Determine the [X, Y] coordinate at the center of the cell enclosing the given text.  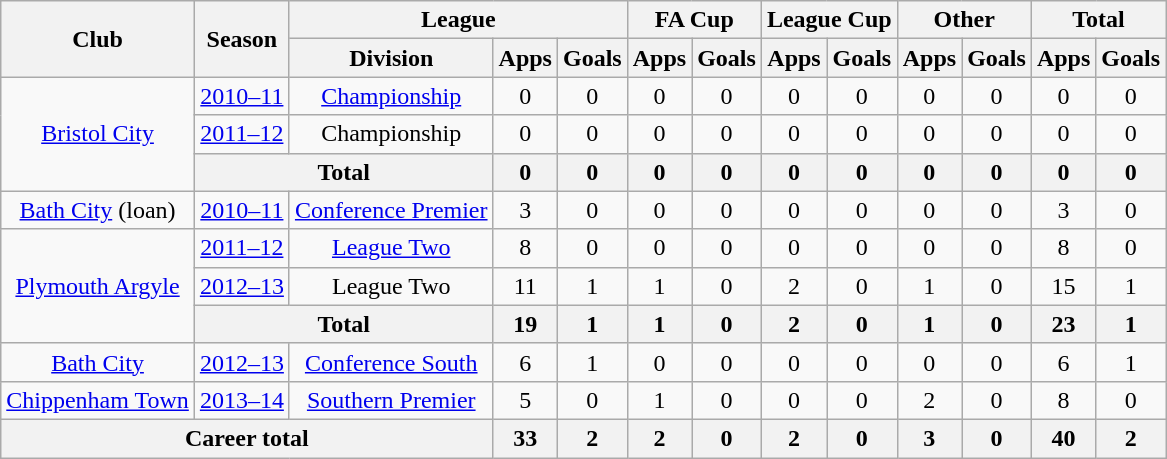
Chippenham Town [98, 400]
40 [1063, 438]
Bristol City [98, 134]
Conference South [391, 362]
Plymouth Argyle [98, 286]
Conference Premier [391, 210]
FA Cup [694, 20]
Season [242, 39]
15 [1063, 286]
33 [525, 438]
Bath City (loan) [98, 210]
Division [391, 58]
League Cup [829, 20]
23 [1063, 324]
Southern Premier [391, 400]
Bath City [98, 362]
2013–14 [242, 400]
Career total [247, 438]
League [458, 20]
Other [964, 20]
Club [98, 39]
5 [525, 400]
11 [525, 286]
19 [525, 324]
